Capture the cell that displays the provided text and extract its [X, Y] central coordinate. 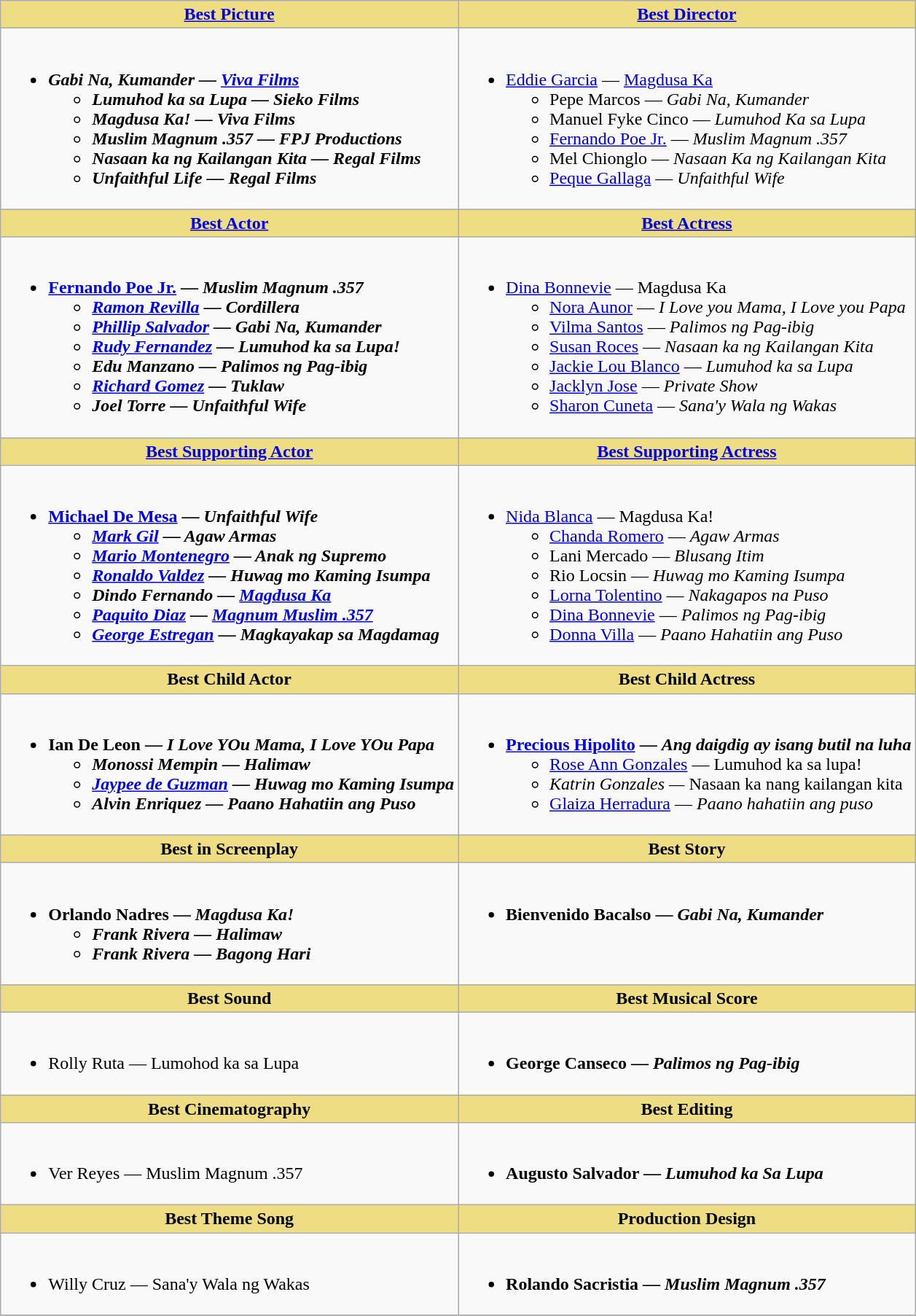
Best Actor [230, 223]
Best Supporting Actress [687, 451]
Best Cinematography [230, 1109]
Best in Screenplay [230, 849]
Production Design [687, 1219]
Best Editing [687, 1109]
Best Musical Score [687, 998]
Best Child Actor [230, 680]
Orlando Nadres — Magdusa Ka! Frank Rivera — HalimawFrank Rivera — Bagong Hari [230, 923]
Best Child Actress [687, 680]
Best Sound [230, 998]
Best Director [687, 15]
Best Theme Song [230, 1219]
Augusto Salvador — Lumuhod ka Sa Lupa [687, 1164]
George Canseco — Palimos ng Pag-ibig [687, 1053]
Rolly Ruta — Lumohod ka sa Lupa [230, 1053]
Best Actress [687, 223]
Best Supporting Actor [230, 451]
Bienvenido Bacalso — Gabi Na, Kumander [687, 923]
Rolando Sacristia — Muslim Magnum .357 [687, 1274]
Best Story [687, 849]
Willy Cruz — Sana'y Wala ng Wakas [230, 1274]
Ver Reyes — Muslim Magnum .357 [230, 1164]
Best Picture [230, 15]
